For the text-containing cell, return its midpoint in (X, Y) coordinate format. 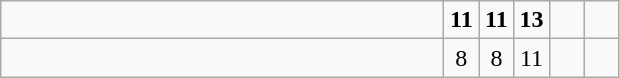
13 (532, 20)
